Capture the cell that displays the provided text and extract its [X, Y] central coordinate. 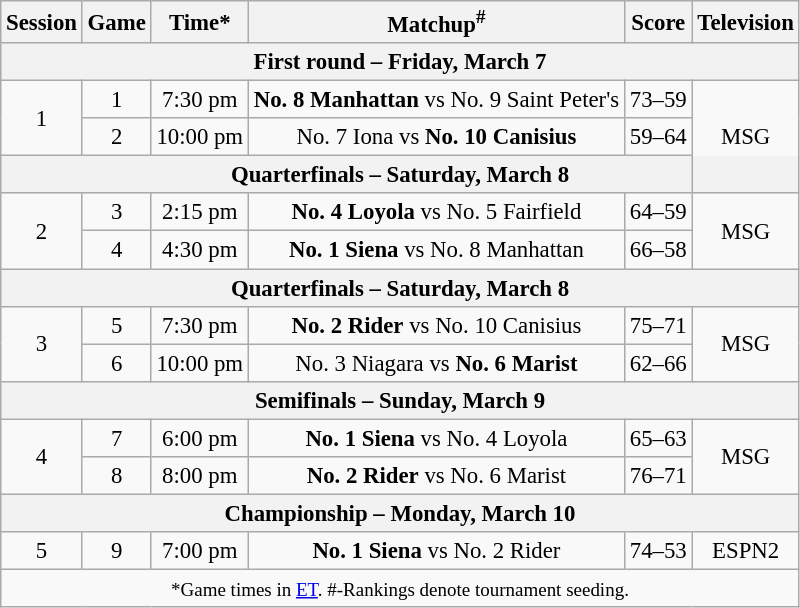
Score [658, 22]
8:00 pm [200, 476]
59–64 [658, 137]
65–63 [658, 438]
62–66 [658, 363]
76–71 [658, 476]
No. 7 Iona vs No. 10 Canisius [436, 137]
First round – Friday, March 7 [400, 62]
Television [746, 22]
75–71 [658, 325]
No. 1 Siena vs No. 4 Loyola [436, 438]
No. 4 Loyola vs No. 5 Fairfield [436, 213]
74–53 [658, 551]
7 [116, 438]
No. 2 Rider vs No. 6 Marist [436, 476]
2:15 pm [200, 213]
64–59 [658, 213]
73–59 [658, 100]
*Game times in ET. #-Rankings denote tournament seeding. [400, 588]
6:00 pm [200, 438]
No. 3 Niagara vs No. 6 Marist [436, 363]
No. 8 Manhattan vs No. 9 Saint Peter's [436, 100]
4:30 pm [200, 250]
66–58 [658, 250]
7:00 pm [200, 551]
Session [42, 22]
Game [116, 22]
No. 1 Siena vs No. 8 Manhattan [436, 250]
Matchup# [436, 22]
No. 2 Rider vs No. 10 Canisius [436, 325]
ESPN2 [746, 551]
Semifinals – Sunday, March 9 [400, 400]
No. 1 Siena vs No. 2 Rider [436, 551]
Championship – Monday, March 10 [400, 513]
9 [116, 551]
8 [116, 476]
Time* [200, 22]
6 [116, 363]
